Output the [X, Y] coordinate of the center of the cell containing the given text.  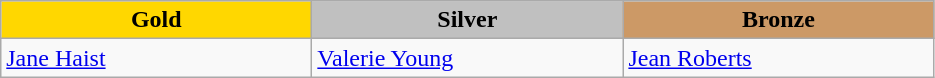
Silver [468, 20]
Gold [156, 20]
Jane Haist [156, 58]
Bronze [778, 20]
Jean Roberts [778, 58]
Valerie Young [468, 58]
